Output the (x, y) coordinate of the center of the cell containing the given text.  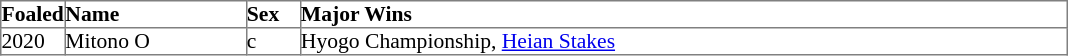
Hyogo Championship, Heian Stakes (683, 42)
Major Wins (683, 14)
Sex (273, 14)
c (273, 42)
2020 (33, 42)
Foaled (33, 14)
Mitono O (156, 42)
Name (156, 14)
